Determine the (X, Y) coordinate at the center of the cell enclosing the given text.  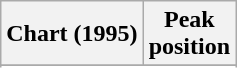
Peakposition (189, 34)
Chart (1995) (72, 34)
